Detect which cell encompasses the target text, then output its [x, y] center coordinate. 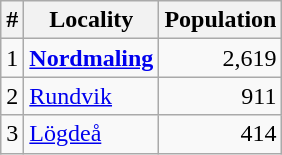
2 [12, 96]
3 [12, 134]
Rundvik [92, 96]
Nordmaling [92, 58]
414 [220, 134]
1 [12, 58]
2,619 [220, 58]
Population [220, 20]
Lögdeå [92, 134]
Locality [92, 20]
911 [220, 96]
# [12, 20]
